Output the (x, y) coordinate of the center of the cell containing the given text.  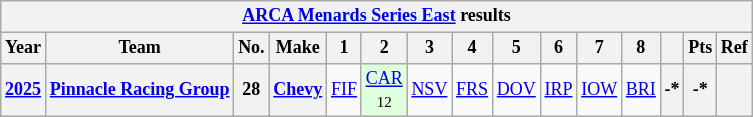
Pts (700, 48)
Pinnacle Racing Group (139, 90)
Team (139, 48)
6 (558, 48)
Chevy (298, 90)
1 (344, 48)
Make (298, 48)
CAR12 (384, 90)
7 (600, 48)
FRS (472, 90)
3 (430, 48)
2025 (24, 90)
2 (384, 48)
5 (516, 48)
NSV (430, 90)
Ref (735, 48)
DOV (516, 90)
BRI (640, 90)
IOW (600, 90)
FIF (344, 90)
ARCA Menards Series East results (376, 16)
Year (24, 48)
8 (640, 48)
IRP (558, 90)
No. (252, 48)
28 (252, 90)
4 (472, 48)
